Return the (X, Y) coordinate for the center point of the cell that contains the specified text.  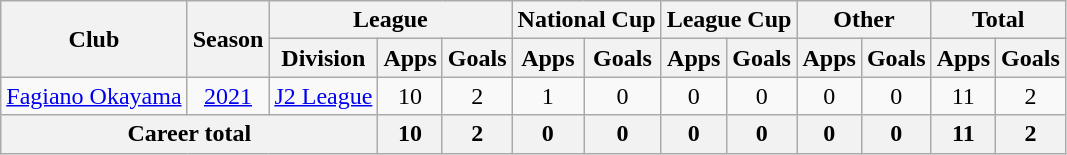
Career total (190, 134)
Division (324, 58)
Club (94, 39)
2021 (228, 96)
J2 League (324, 96)
Other (864, 20)
Total (998, 20)
1 (548, 96)
National Cup (586, 20)
League Cup (729, 20)
Season (228, 39)
Fagiano Okayama (94, 96)
League (390, 20)
